Find where the given text appears and provide that cell's center as (x, y) coordinate. 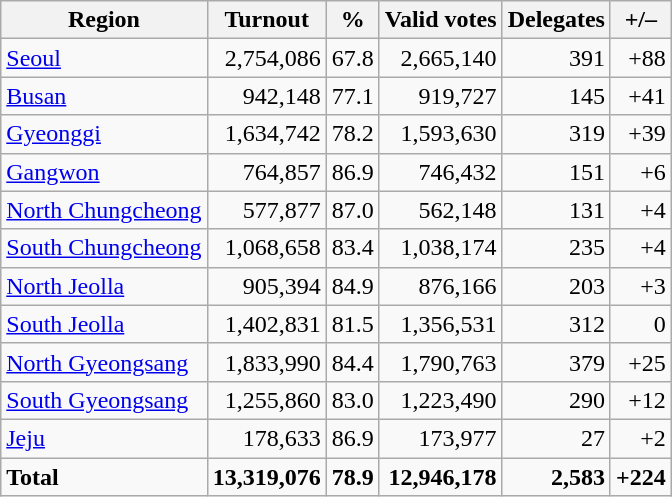
+41 (640, 96)
+88 (640, 58)
Seoul (104, 58)
+3 (640, 286)
+6 (640, 172)
Total (104, 477)
1,223,490 (440, 400)
1,593,630 (440, 134)
1,255,860 (266, 400)
Jeju (104, 438)
81.5 (352, 324)
577,877 (266, 210)
145 (556, 96)
1,068,658 (266, 248)
+25 (640, 362)
83.0 (352, 400)
2,665,140 (440, 58)
Turnout (266, 20)
173,977 (440, 438)
764,857 (266, 172)
1,634,742 (266, 134)
562,148 (440, 210)
Delegates (556, 20)
83.4 (352, 248)
84.9 (352, 286)
+39 (640, 134)
290 (556, 400)
Busan (104, 96)
+/– (640, 20)
South Gyeongsang (104, 400)
87.0 (352, 210)
South Jeolla (104, 324)
67.8 (352, 58)
78.9 (352, 477)
North Gyeongsang (104, 362)
+2 (640, 438)
151 (556, 172)
2,754,086 (266, 58)
% (352, 20)
746,432 (440, 172)
131 (556, 210)
Gangwon (104, 172)
319 (556, 134)
Region (104, 20)
27 (556, 438)
919,727 (440, 96)
391 (556, 58)
1,402,831 (266, 324)
203 (556, 286)
77.1 (352, 96)
13,319,076 (266, 477)
942,148 (266, 96)
North Jeolla (104, 286)
0 (640, 324)
1,038,174 (440, 248)
178,633 (266, 438)
12,946,178 (440, 477)
312 (556, 324)
1,833,990 (266, 362)
South Chungcheong (104, 248)
1,356,531 (440, 324)
235 (556, 248)
905,394 (266, 286)
1,790,763 (440, 362)
2,583 (556, 477)
Gyeonggi (104, 134)
+224 (640, 477)
379 (556, 362)
+12 (640, 400)
Valid votes (440, 20)
876,166 (440, 286)
North Chungcheong (104, 210)
78.2 (352, 134)
84.4 (352, 362)
